Locate the cell with the specified text and output its [X, Y] center coordinate. 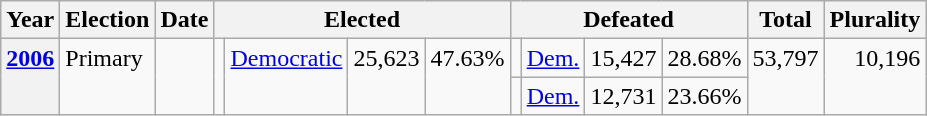
Defeated [628, 20]
53,797 [786, 77]
Election [108, 20]
12,731 [624, 96]
10,196 [875, 77]
23.66% [704, 96]
Elected [362, 20]
28.68% [704, 58]
Total [786, 20]
Democratic [286, 77]
Plurality [875, 20]
25,623 [386, 77]
15,427 [624, 58]
Primary [108, 77]
2006 [30, 77]
47.63% [468, 77]
Year [30, 20]
Date [184, 20]
